For the text-containing cell, return its midpoint in (x, y) coordinate format. 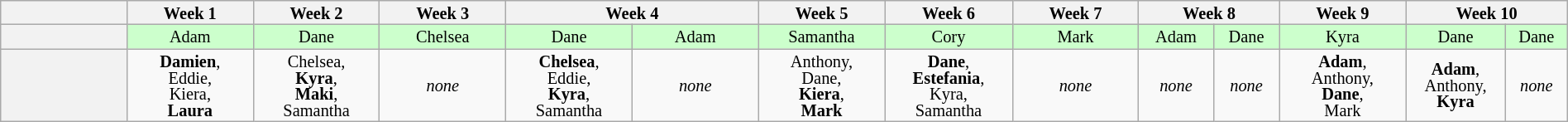
Mark (1075, 37)
Week 10 (1487, 12)
Week 9 (1343, 12)
Anthony,Dane,Kiera,Mark (822, 85)
Damien,Eddie,Kiera,Laura (190, 85)
Cory (949, 37)
Week 4 (632, 12)
Week 5 (822, 12)
Chelsea (443, 37)
Week 8 (1209, 12)
Dane,Estefania,Kyra,Samantha (949, 85)
Week 1 (190, 12)
Adam,Anthony,Dane,Mark (1343, 85)
Chelsea,Eddie,Kyra,Samantha (569, 85)
Adam,Anthony,Kyra (1456, 85)
Week 7 (1075, 12)
Chelsea,Kyra,Maki,Samantha (316, 85)
Week 2 (316, 12)
Week 3 (443, 12)
Samantha (822, 37)
Week 6 (949, 12)
Kyra (1343, 37)
